Locate the cell with the specified text and output its (x, y) center coordinate. 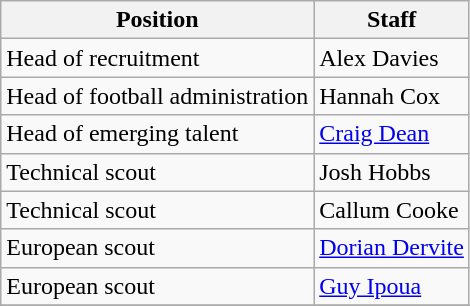
Alex Davies (392, 58)
Head of football administration (158, 96)
Position (158, 20)
Hannah Cox (392, 96)
Josh Hobbs (392, 172)
Head of recruitment (158, 58)
Head of emerging talent (158, 134)
Callum Cooke (392, 210)
Dorian Dervite (392, 248)
Guy Ipoua (392, 286)
Staff (392, 20)
Craig Dean (392, 134)
